Scan for the cell matching the given text and deliver its [X, Y] coordinate at center. 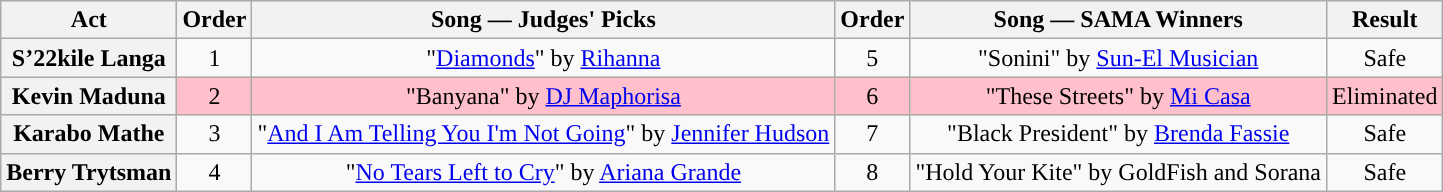
"Black President" by Brenda Fassie [1118, 134]
"No Tears Left to Cry" by Ariana Grande [544, 172]
Kevin Maduna [89, 96]
3 [214, 134]
Eliminated [1385, 96]
Song — SAMA Winners [1118, 20]
Berry Trytsman [89, 172]
"Hold Your Kite" by GoldFish and Sorana [1118, 172]
Song — Judges' Picks [544, 20]
"These Streets" by Mi Casa [1118, 96]
"Banyana" by DJ Maphorisa [544, 96]
Act [89, 20]
5 [872, 58]
8 [872, 172]
"And I Am Telling You I'm Not Going" by Jennifer Hudson [544, 134]
2 [214, 96]
1 [214, 58]
Karabo Mathe [89, 134]
"Diamonds" by Rihanna [544, 58]
Result [1385, 20]
S’22kile Langa [89, 58]
4 [214, 172]
6 [872, 96]
"Sonini" by Sun-El Musician [1118, 58]
7 [872, 134]
